Scan for the cell matching the given text and deliver its [x, y] coordinate at center. 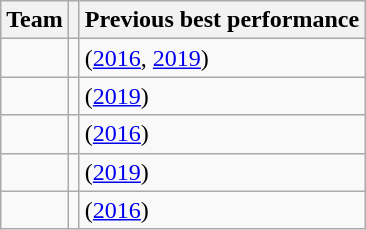
Team [35, 20]
(2016, 2019) [222, 58]
Previous best performance [222, 20]
